Find where the given text appears and provide that cell's center as [x, y] coordinate. 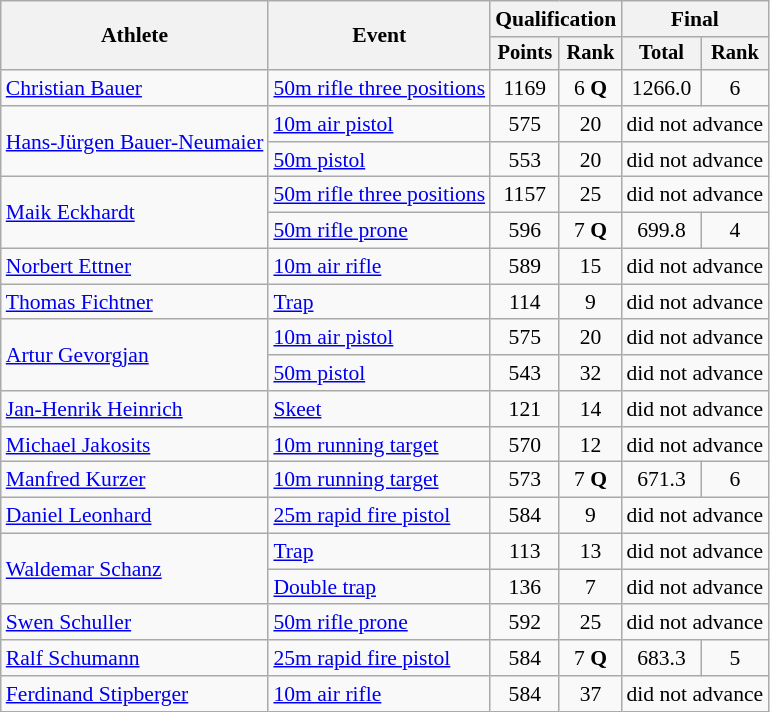
1169 [524, 88]
32 [590, 373]
Daniel Leonhard [135, 516]
136 [524, 587]
7 [590, 587]
671.3 [661, 480]
Swen Schuller [135, 623]
Event [379, 36]
6 Q [590, 88]
Double trap [379, 587]
Manfred Kurzer [135, 480]
12 [590, 445]
Total [661, 54]
Jan-Henrik Heinrich [135, 409]
1266.0 [661, 88]
Christian Bauer [135, 88]
543 [524, 373]
592 [524, 623]
596 [524, 231]
Norbert Ettner [135, 267]
Waldemar Schanz [135, 570]
589 [524, 267]
15 [590, 267]
5 [736, 658]
Athlete [135, 36]
13 [590, 552]
14 [590, 409]
Ferdinand Stipberger [135, 694]
121 [524, 409]
Maik Eckhardt [135, 212]
1157 [524, 195]
573 [524, 480]
113 [524, 552]
Ralf Schumann [135, 658]
Qualification [556, 19]
699.8 [661, 231]
4 [736, 231]
37 [590, 694]
Final [694, 19]
Skeet [379, 409]
553 [524, 160]
570 [524, 445]
Artur Gevorgjan [135, 356]
Thomas Fichtner [135, 302]
Hans-Jürgen Bauer-Neumaier [135, 142]
Michael Jakosits [135, 445]
Points [524, 54]
114 [524, 302]
683.3 [661, 658]
